Extract the (X, Y) coordinate from the center of the cell holding the provided text.  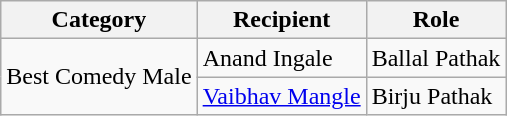
Anand Ingale (282, 58)
Ballal Pathak (436, 58)
Role (436, 20)
Category (99, 20)
Vaibhav Mangle (282, 96)
Recipient (282, 20)
Birju Pathak (436, 96)
Best Comedy Male (99, 77)
